Pinpoint the cell where the given text exists, returning its [X, Y] midpoint coordinate. 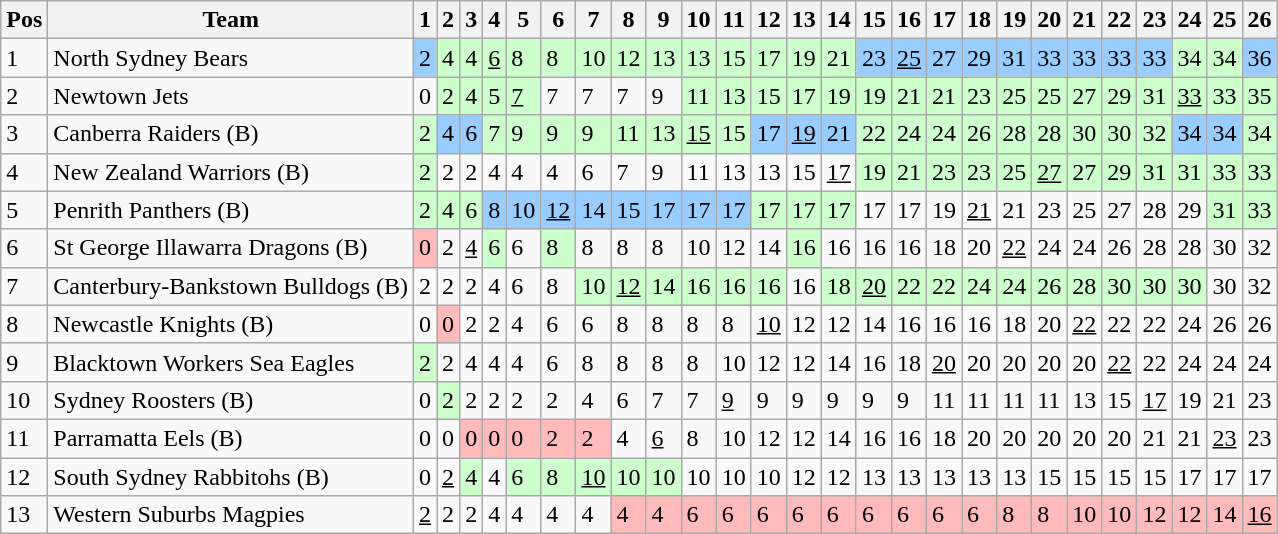
Canberra Raiders (B) [231, 134]
35 [1260, 96]
Blacktown Workers Sea Eagles [231, 362]
North Sydney Bears [231, 58]
New Zealand Warriors (B) [231, 172]
Newcastle Knights (B) [231, 324]
South Sydney Rabbitohs (B) [231, 477]
Sydney Roosters (B) [231, 400]
St George Illawarra Dragons (B) [231, 248]
36 [1260, 58]
Team [231, 20]
Penrith Panthers (B) [231, 210]
Newtown Jets [231, 96]
Western Suburbs Magpies [231, 515]
Parramatta Eels (B) [231, 438]
Canterbury-Bankstown Bulldogs (B) [231, 286]
Pos [24, 20]
